Find where the given text appears and provide that cell's center as [X, Y] coordinate. 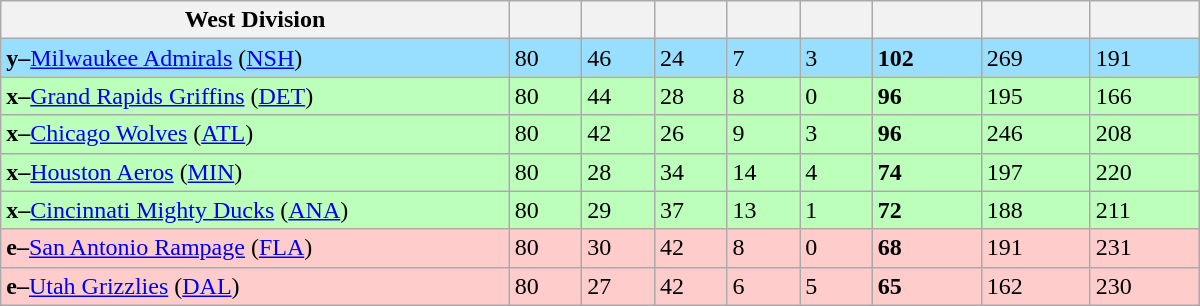
7 [764, 58]
5 [836, 286]
1 [836, 210]
102 [926, 58]
44 [618, 96]
162 [1036, 286]
14 [764, 172]
x–Houston Aeros (MIN) [255, 172]
26 [690, 134]
166 [1144, 96]
211 [1144, 210]
e–San Antonio Rampage (FLA) [255, 248]
27 [618, 286]
34 [690, 172]
24 [690, 58]
220 [1144, 172]
188 [1036, 210]
208 [1144, 134]
230 [1144, 286]
246 [1036, 134]
13 [764, 210]
65 [926, 286]
4 [836, 172]
6 [764, 286]
x–Chicago Wolves (ATL) [255, 134]
x–Grand Rapids Griffins (DET) [255, 96]
197 [1036, 172]
y–Milwaukee Admirals (NSH) [255, 58]
231 [1144, 248]
West Division [255, 20]
74 [926, 172]
68 [926, 248]
72 [926, 210]
37 [690, 210]
9 [764, 134]
195 [1036, 96]
e–Utah Grizzlies (DAL) [255, 286]
30 [618, 248]
29 [618, 210]
269 [1036, 58]
46 [618, 58]
x–Cincinnati Mighty Ducks (ANA) [255, 210]
